Pinpoint the cell where the given text exists, returning its (X, Y) midpoint coordinate. 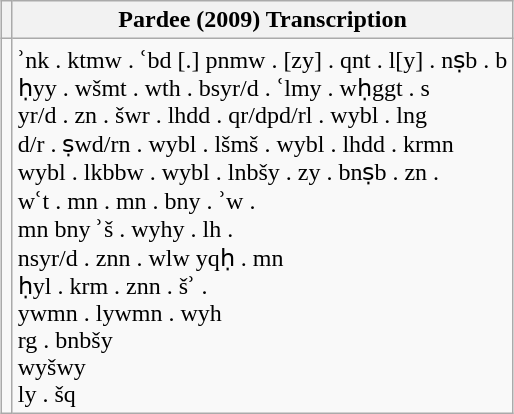
Pardee (2009) Transcription (262, 20)
